Scan for the cell matching the given text and deliver its [x, y] coordinate at center. 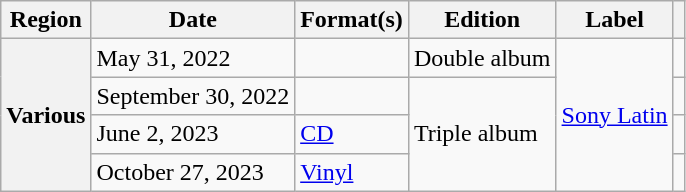
Sony Latin [614, 115]
May 31, 2022 [193, 58]
June 2, 2023 [193, 134]
September 30, 2022 [193, 96]
Various [46, 115]
Date [193, 20]
Edition [482, 20]
Double album [482, 58]
Format(s) [352, 20]
Vinyl [352, 172]
Label [614, 20]
Triple album [482, 134]
October 27, 2023 [193, 172]
CD [352, 134]
Region [46, 20]
